Capture the cell that displays the provided text and extract its [X, Y] central coordinate. 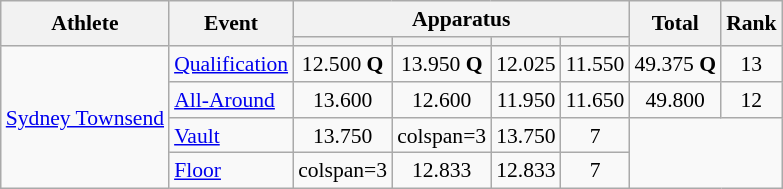
11.650 [596, 100]
Apparatus [461, 19]
49.800 [675, 100]
Athlete [85, 24]
13.600 [342, 100]
Floor [231, 171]
All-Around [231, 100]
13 [752, 64]
12.600 [442, 100]
Vault [231, 136]
12 [752, 100]
11.550 [596, 64]
11.950 [526, 100]
49.375 Q [675, 64]
12.025 [526, 64]
13.950 Q [442, 64]
12.500 Q [342, 64]
Qualification [231, 64]
Sydney Townsend [85, 117]
Event [231, 24]
Rank [752, 24]
Total [675, 24]
